Determine the (x, y) coordinate at the center of the cell enclosing the given text.  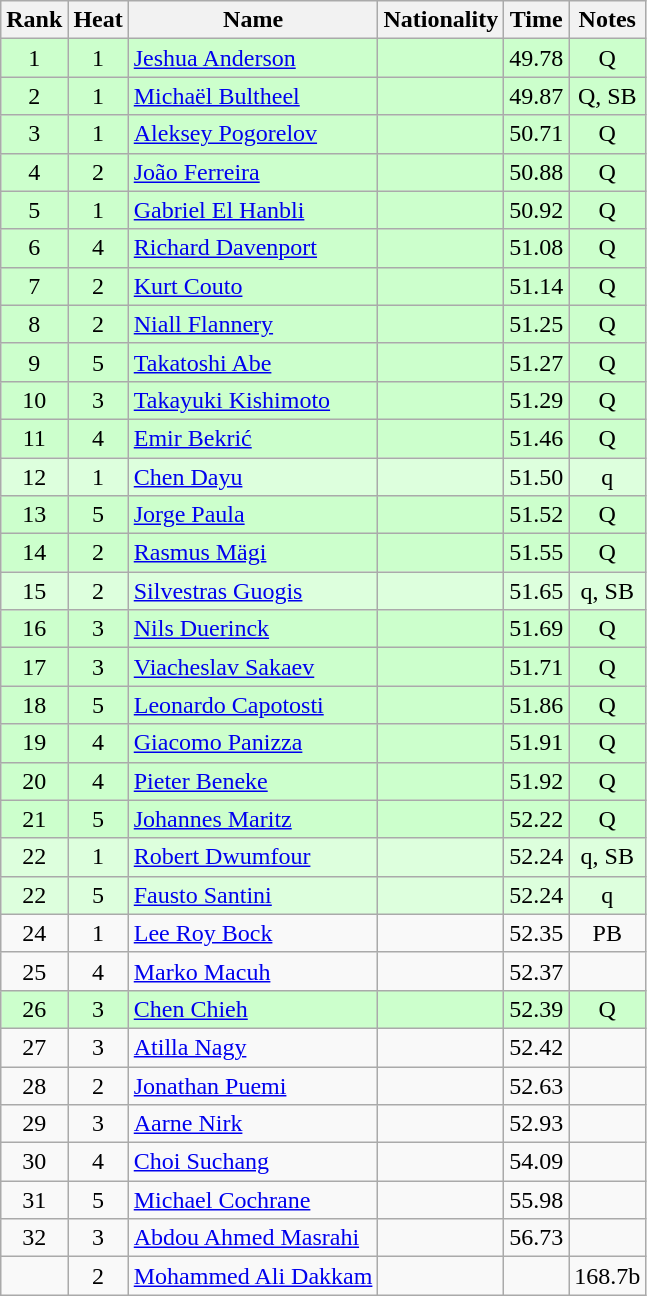
9 (34, 362)
Jorge Paula (253, 515)
Name (253, 20)
Heat (98, 20)
Lee Roy Bock (253, 933)
52.42 (536, 1047)
52.22 (536, 819)
51.46 (536, 438)
50.92 (536, 210)
51.08 (536, 248)
51.92 (536, 781)
29 (34, 1124)
Mohammed Ali Dakkam (253, 1276)
31 (34, 1200)
26 (34, 1009)
Notes (608, 20)
Michael Cochrane (253, 1200)
Jeshua Anderson (253, 58)
Robert Dwumfour (253, 857)
168.7b (608, 1276)
16 (34, 629)
51.52 (536, 515)
Giacomo Panizza (253, 743)
Aleksey Pogorelov (253, 134)
52.93 (536, 1124)
Emir Bekrić (253, 438)
51.86 (536, 705)
Chen Dayu (253, 477)
51.65 (536, 591)
Niall Flannery (253, 324)
Time (536, 20)
25 (34, 971)
49.78 (536, 58)
Fausto Santini (253, 895)
Takayuki Kishimoto (253, 400)
8 (34, 324)
Johannes Maritz (253, 819)
João Ferreira (253, 172)
Nationality (441, 20)
55.98 (536, 1200)
Choi Suchang (253, 1162)
Q, SB (608, 96)
Marko Macuh (253, 971)
28 (34, 1085)
17 (34, 667)
51.71 (536, 667)
Rasmus Mägi (253, 553)
20 (34, 781)
Michaël Bultheel (253, 96)
Takatoshi Abe (253, 362)
Gabriel El Hanbli (253, 210)
11 (34, 438)
7 (34, 286)
49.87 (536, 96)
10 (34, 400)
Chen Chieh (253, 1009)
50.71 (536, 134)
51.29 (536, 400)
Silvestras Guogis (253, 591)
51.14 (536, 286)
PB (608, 933)
Pieter Beneke (253, 781)
51.91 (536, 743)
32 (34, 1238)
Atilla Nagy (253, 1047)
Richard Davenport (253, 248)
51.55 (536, 553)
13 (34, 515)
52.35 (536, 933)
14 (34, 553)
51.25 (536, 324)
51.69 (536, 629)
Kurt Couto (253, 286)
52.37 (536, 971)
52.63 (536, 1085)
Jonathan Puemi (253, 1085)
12 (34, 477)
21 (34, 819)
Abdou Ahmed Masrahi (253, 1238)
19 (34, 743)
18 (34, 705)
Nils Duerinck (253, 629)
54.09 (536, 1162)
51.27 (536, 362)
24 (34, 933)
Leonardo Capotosti (253, 705)
50.88 (536, 172)
Aarne Nirk (253, 1124)
27 (34, 1047)
51.50 (536, 477)
15 (34, 591)
30 (34, 1162)
Rank (34, 20)
6 (34, 248)
52.39 (536, 1009)
Viacheslav Sakaev (253, 667)
56.73 (536, 1238)
